Identify which cell holds the provided text, then report its (X, Y) central coordinate. 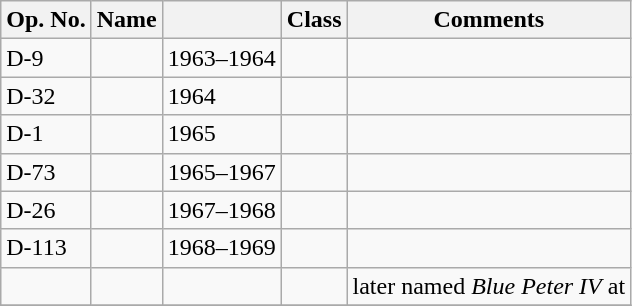
1964 (222, 96)
D-1 (46, 134)
Class (314, 20)
1965 (222, 134)
1965–1967 (222, 172)
D-26 (46, 210)
1963–1964 (222, 58)
D-73 (46, 172)
Name (126, 20)
Comments (489, 20)
D-9 (46, 58)
later named Blue Peter IV at (489, 286)
Op. No. (46, 20)
1968–1969 (222, 248)
D-32 (46, 96)
1967–1968 (222, 210)
D-113 (46, 248)
